Capture the cell that displays the provided text and extract its (x, y) central coordinate. 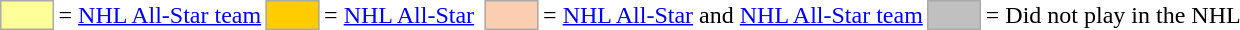
= NHL All-Star and NHL All-Star team (734, 15)
= NHL All-Star (400, 15)
= NHL All-Star team (160, 15)
